From the cell containing the given text, extract its center point as (x, y) coordinate. 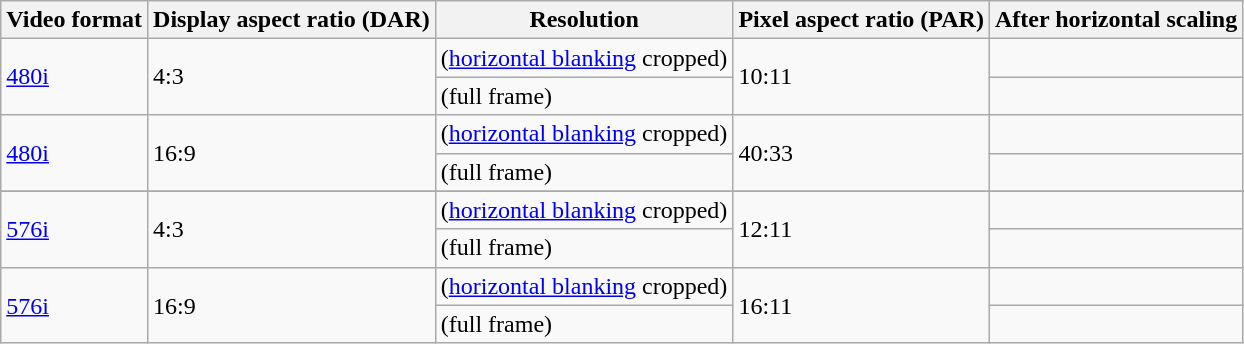
Video format (74, 20)
10:11 (862, 77)
16:11 (862, 305)
12:11 (862, 229)
Display aspect ratio (DAR) (292, 20)
Pixel aspect ratio (PAR) (862, 20)
After horizontal scaling (1116, 20)
Resolution (584, 20)
40:33 (862, 153)
